Find where the given text appears and provide that cell's center as (x, y) coordinate. 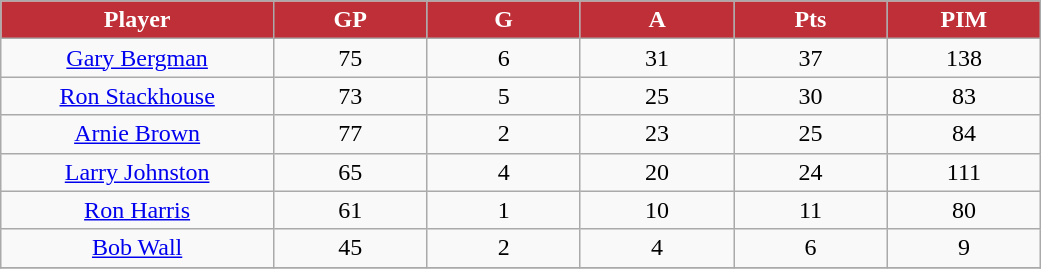
11 (810, 210)
37 (810, 58)
20 (656, 172)
80 (964, 210)
75 (350, 58)
GP (350, 20)
61 (350, 210)
A (656, 20)
84 (964, 134)
83 (964, 96)
Ron Harris (138, 210)
Larry Johnston (138, 172)
Arnie Brown (138, 134)
9 (964, 248)
24 (810, 172)
Gary Bergman (138, 58)
1 (504, 210)
77 (350, 134)
Pts (810, 20)
Bob Wall (138, 248)
73 (350, 96)
G (504, 20)
30 (810, 96)
138 (964, 58)
31 (656, 58)
23 (656, 134)
65 (350, 172)
PIM (964, 20)
45 (350, 248)
10 (656, 210)
111 (964, 172)
Player (138, 20)
Ron Stackhouse (138, 96)
5 (504, 96)
